Locate the cell with the specified text and output its (X, Y) center coordinate. 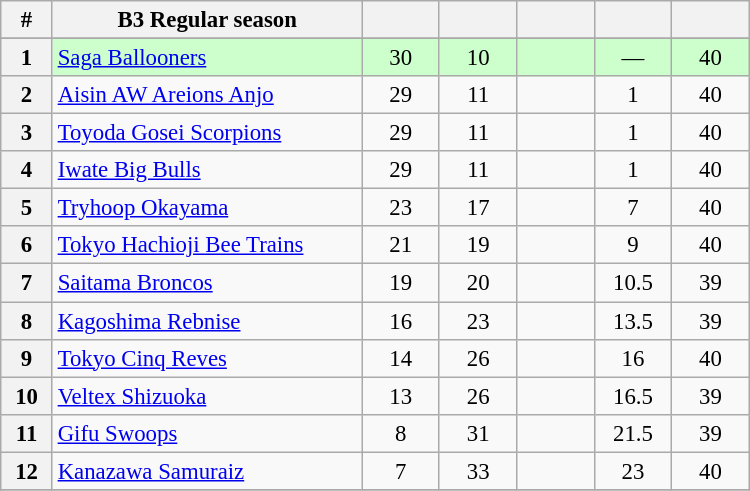
Saitama Broncos (207, 283)
Kanazawa Samuraiz (207, 471)
Tokyo Hachioji Bee Trains (207, 245)
16.5 (632, 396)
Gifu Swoops (207, 433)
Saga Ballooners (207, 58)
21.5 (632, 433)
13.5 (632, 321)
30 (400, 58)
13 (400, 396)
Tokyo Cinq Reves (207, 358)
20 (478, 283)
10.5 (632, 283)
Veltex Shizuoka (207, 396)
31 (478, 433)
Aisin AW Areions Anjo (207, 95)
B3 Regular season (207, 20)
12 (27, 471)
# (27, 20)
6 (27, 245)
Tryhoop Okayama (207, 208)
2 (27, 95)
Kagoshima Rebnise (207, 321)
14 (400, 358)
5 (27, 208)
17 (478, 208)
33 (478, 471)
4 (27, 170)
3 (27, 133)
Iwate Big Bulls (207, 170)
— (632, 58)
Toyoda Gosei Scorpions (207, 133)
21 (400, 245)
